Identify which cell holds the provided text, then report its [X, Y] central coordinate. 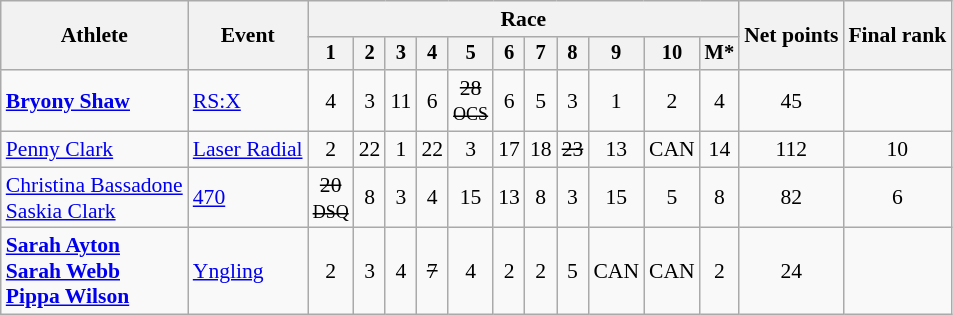
9 [616, 54]
11 [400, 100]
45 [791, 100]
17 [509, 150]
82 [791, 198]
Race [524, 19]
Penny Clark [94, 150]
RS:X [248, 100]
18 [541, 150]
Yngling [248, 272]
Laser Radial [248, 150]
Net points [791, 36]
Bryony Shaw [94, 100]
M* [720, 54]
Christina BassadoneSaskia Clark [94, 198]
20DSQ [331, 198]
Athlete [94, 36]
24 [791, 272]
Sarah Ayton Sarah Webb Pippa Wilson [94, 272]
112 [791, 150]
23 [573, 150]
28OCS [470, 100]
470 [248, 198]
Event [248, 36]
Final rank [897, 36]
14 [720, 150]
